Locate the cell with the specified text and output its [x, y] center coordinate. 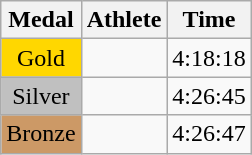
Bronze [41, 134]
Gold [41, 58]
Silver [41, 96]
4:18:18 [209, 58]
Athlete [124, 20]
4:26:47 [209, 134]
Medal [41, 20]
4:26:45 [209, 96]
Time [209, 20]
